Search for the cell housing the specified text and yield its (x, y) center coordinate. 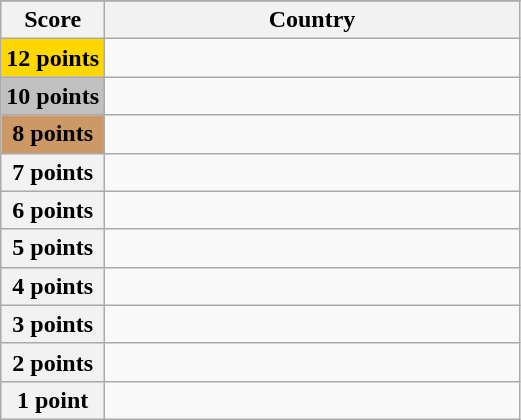
10 points (53, 96)
8 points (53, 134)
Score (53, 20)
3 points (53, 324)
5 points (53, 248)
Country (312, 20)
12 points (53, 58)
2 points (53, 362)
1 point (53, 400)
4 points (53, 286)
7 points (53, 172)
6 points (53, 210)
